Locate the cell with the specified text and output its [X, Y] center coordinate. 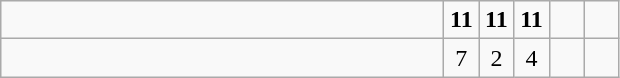
4 [532, 58]
2 [496, 58]
7 [462, 58]
